Identify which cell holds the provided text, then report its (x, y) central coordinate. 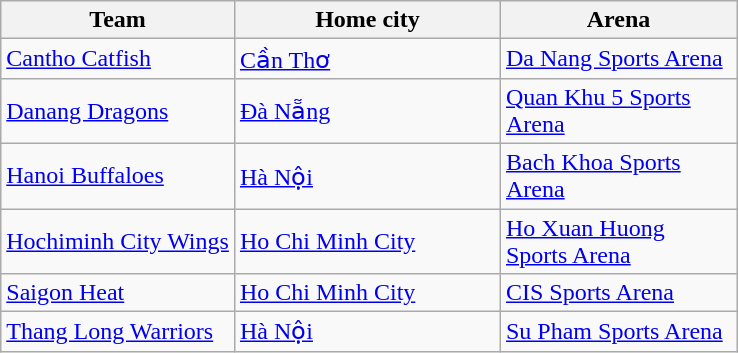
Đà Nẵng (367, 110)
Da Nang Sports Arena (618, 59)
Home city (367, 20)
Saigon Heat (118, 293)
Thang Long Warriors (118, 332)
Su Pham Sports Arena (618, 332)
Ho Xuan Huong Sports Arena (618, 240)
Team (118, 20)
Quan Khu 5 Sports Arena (618, 110)
Bach Khoa Sports Arena (618, 176)
Cần Thơ (367, 59)
Arena (618, 20)
CIS Sports Arena (618, 293)
Danang Dragons (118, 110)
Hochiminh City Wings (118, 240)
Cantho Catfish (118, 59)
Hanoi Buffaloes (118, 176)
